Detect which cell encompasses the target text, then output its (x, y) center coordinate. 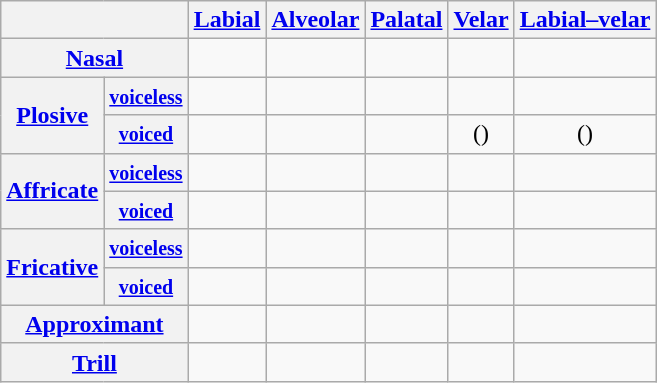
Velar (481, 20)
Nasal (94, 58)
Labial–velar (585, 20)
Labial (227, 20)
Approximant (94, 324)
Alveolar (316, 20)
Trill (94, 362)
Affricate (52, 191)
Palatal (406, 20)
Fricative (52, 267)
Plosive (52, 115)
